Provide the [X, Y] coordinate of the cell's center where the given text is located.  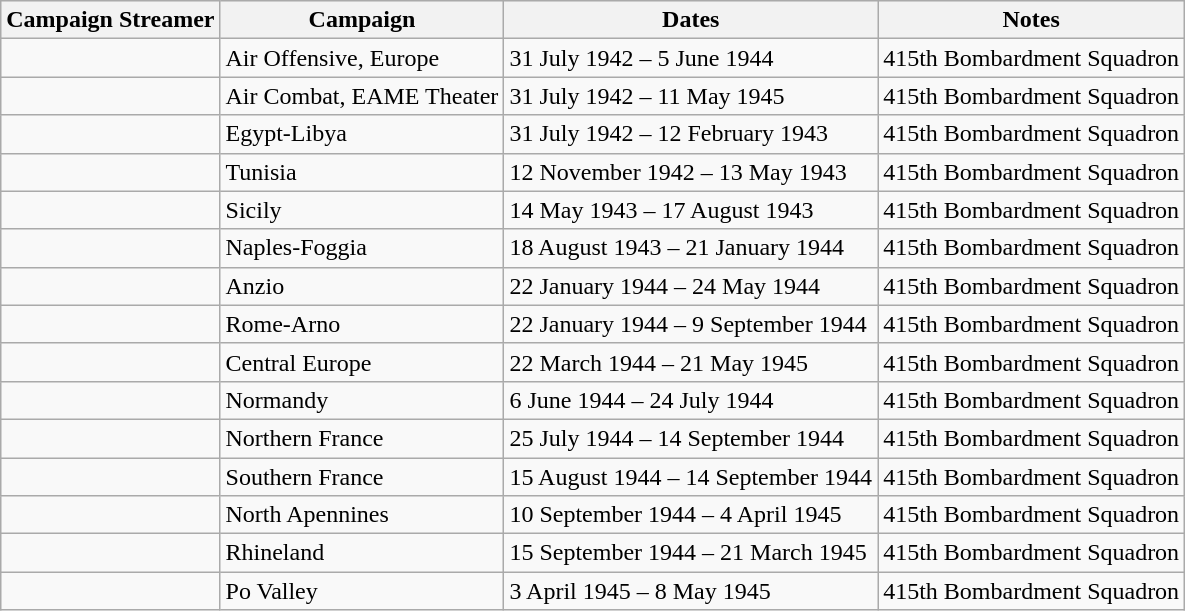
22 March 1944 – 21 May 1945 [691, 362]
31 July 1942 – 5 June 1944 [691, 58]
Normandy [362, 400]
Anzio [362, 286]
10 September 1944 – 4 April 1945 [691, 515]
Tunisia [362, 172]
Naples-Foggia [362, 248]
18 August 1943 – 21 January 1944 [691, 248]
Campaign [362, 20]
12 November 1942 – 13 May 1943 [691, 172]
Central Europe [362, 362]
31 July 1942 – 12 February 1943 [691, 134]
14 May 1943 – 17 August 1943 [691, 210]
Egypt-Libya [362, 134]
31 July 1942 – 11 May 1945 [691, 96]
22 January 1944 – 9 September 1944 [691, 324]
3 April 1945 – 8 May 1945 [691, 591]
Dates [691, 20]
Campaign Streamer [110, 20]
Notes [1032, 20]
Rhineland [362, 553]
Northern France [362, 438]
Po Valley [362, 591]
25 July 1944 – 14 September 1944 [691, 438]
Rome-Arno [362, 324]
15 September 1944 – 21 March 1945 [691, 553]
Southern France [362, 477]
Sicily [362, 210]
Air Combat, EAME Theater [362, 96]
North Apennines [362, 515]
15 August 1944 – 14 September 1944 [691, 477]
Air Offensive, Europe [362, 58]
6 June 1944 – 24 July 1944 [691, 400]
22 January 1944 – 24 May 1944 [691, 286]
